Capture the cell that displays the provided text and extract its [x, y] central coordinate. 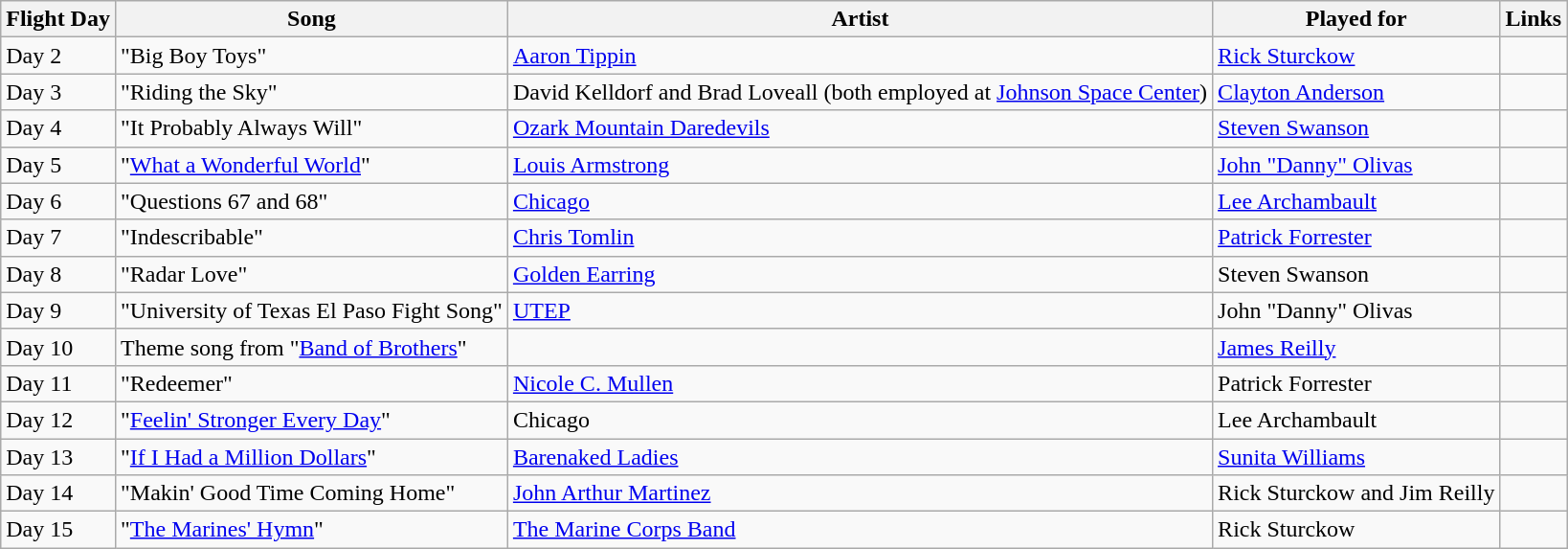
John Arthur Martinez [860, 493]
"The Marines' Hymn" [311, 530]
Ozark Mountain Daredevils [860, 128]
Chris Tomlin [860, 238]
James Reilly [1356, 347]
David Kelldorf and Brad Loveall (both employed at Johnson Space Center) [860, 92]
UTEP [860, 310]
Day 12 [58, 420]
"Redeemer" [311, 383]
Day 2 [58, 56]
Artist [860, 19]
Day 5 [58, 165]
Day 7 [58, 238]
Louis Armstrong [860, 165]
"University of Texas El Paso Fight Song" [311, 310]
Aaron Tippin [860, 56]
"Riding the Sky" [311, 92]
Golden Earring [860, 274]
Day 9 [58, 310]
Rick Sturckow and Jim Reilly [1356, 493]
"If I Had a Million Dollars" [311, 457]
Day 15 [58, 530]
Theme song from "Band of Brothers" [311, 347]
The Marine Corps Band [860, 530]
"Big Boy Toys" [311, 56]
Day 4 [58, 128]
"Questions 67 and 68" [311, 201]
"Feelin' Stronger Every Day" [311, 420]
"Radar Love" [311, 274]
Day 3 [58, 92]
Sunita Williams [1356, 457]
Clayton Anderson [1356, 92]
"Indescribable" [311, 238]
"Makin' Good Time Coming Home" [311, 493]
Day 10 [58, 347]
Nicole C. Mullen [860, 383]
Day 8 [58, 274]
"It Probably Always Will" [311, 128]
Links [1534, 19]
Day 11 [58, 383]
Barenaked Ladies [860, 457]
Day 13 [58, 457]
Day 14 [58, 493]
Day 6 [58, 201]
"What a Wonderful World" [311, 165]
Song [311, 19]
Played for [1356, 19]
Flight Day [58, 19]
